Determine the (x, y) coordinate at the center of the cell enclosing the given text.  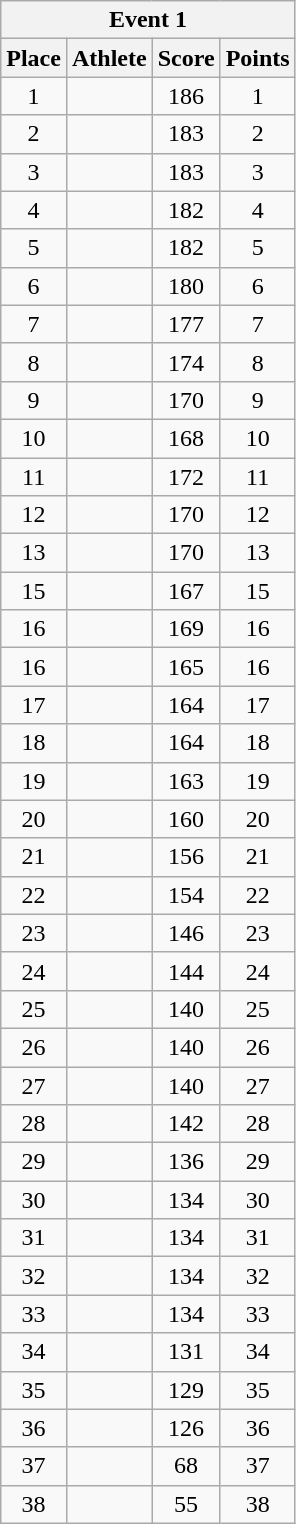
156 (186, 857)
146 (186, 933)
144 (186, 971)
Place (34, 58)
55 (186, 1504)
172 (186, 477)
163 (186, 781)
Score (186, 58)
Event 1 (148, 20)
174 (186, 362)
Athlete (109, 58)
177 (186, 324)
142 (186, 1124)
160 (186, 819)
165 (186, 667)
126 (186, 1428)
168 (186, 438)
180 (186, 286)
68 (186, 1466)
186 (186, 96)
169 (186, 629)
129 (186, 1390)
167 (186, 591)
136 (186, 1162)
131 (186, 1352)
154 (186, 895)
Points (258, 58)
